Find where the given text appears and provide that cell's center as (X, Y) coordinate. 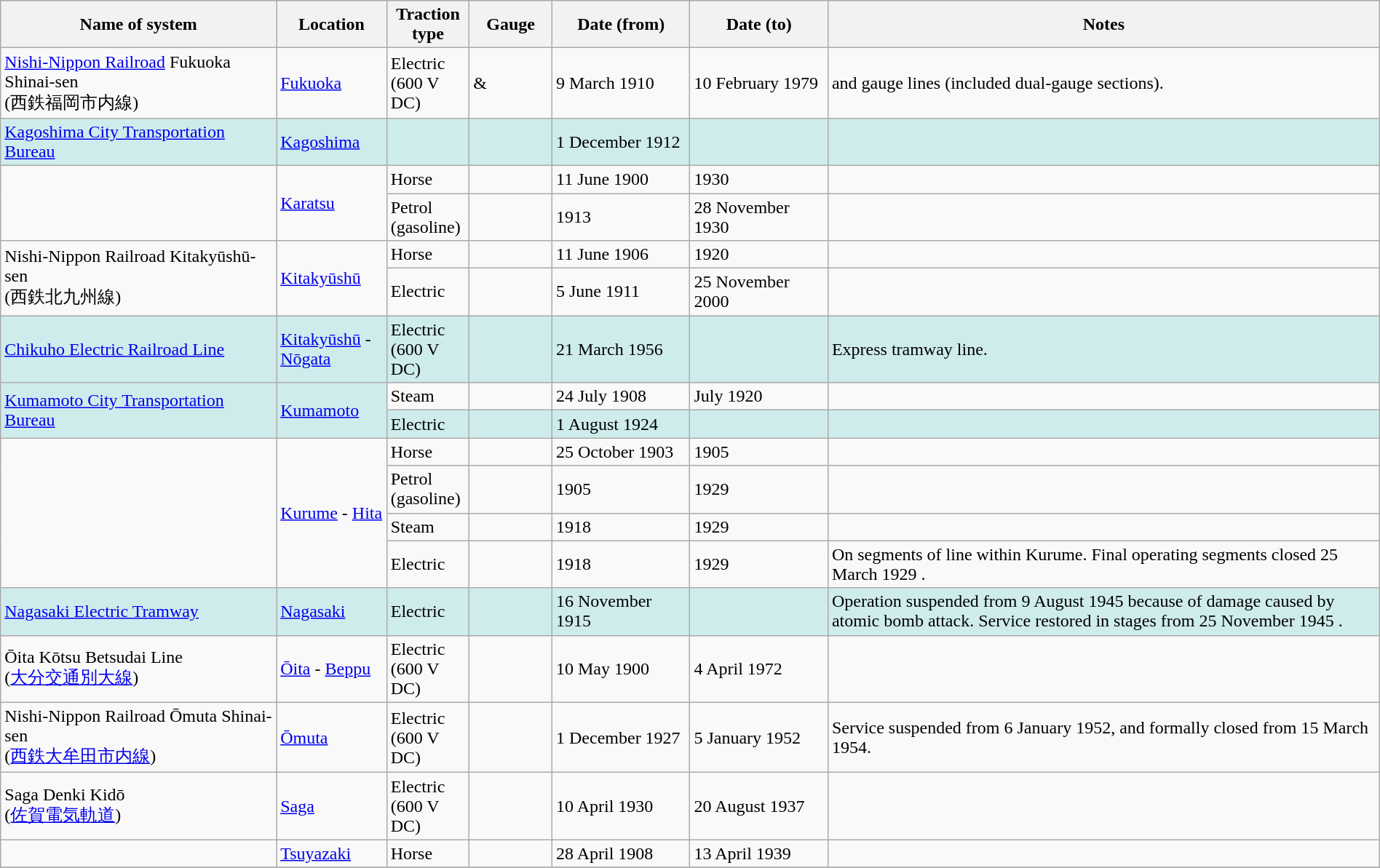
20 August 1937 (758, 806)
1 December 1912 (620, 141)
Kumamoto (332, 410)
Kitakyūshū (332, 278)
10 February 1979 (758, 83)
25 October 1903 (620, 452)
July 1920 (758, 397)
Karatsu (332, 202)
Fukuoka (332, 83)
10 April 1930 (620, 806)
28 November 1930 (758, 217)
10 May 1900 (620, 669)
1920 (758, 255)
Saga (332, 806)
and gauge lines (included dual-gauge sections). (1103, 83)
Nishi-Nippon Railroad Ōmuta Shinai-sen(西鉄大牟田市内線) (138, 738)
Gauge (511, 25)
Nagasaki Electric Tramway (138, 611)
Notes (1103, 25)
Nagasaki (332, 611)
Kumamoto City Transportation Bureau (138, 410)
Service suspended from 6 January 1952, and formally closed from 15 March 1954. (1103, 738)
Chikuho Electric Railroad Line (138, 349)
Name of system (138, 25)
1 December 1927 (620, 738)
11 June 1906 (620, 255)
Ōita Kōtsu Betsudai Line(大分交通別大線) (138, 669)
Date (from) (620, 25)
9 March 1910 (620, 83)
Operation suspended from 9 August 1945 because of damage caused by atomic bomb attack. Service restored in stages from 25 November 1945 . (1103, 611)
Ōmuta (332, 738)
25 November 2000 (758, 292)
1 August 1924 (620, 424)
11 June 1900 (620, 179)
Kagoshima (332, 141)
Ōita - Beppu (332, 669)
Date (to) (758, 25)
Nishi-Nippon Railroad Fukuoka Shinai-sen(西鉄福岡市内線) (138, 83)
21 March 1956 (620, 349)
24 July 1908 (620, 397)
Saga Denki Kidō(佐賀電気軌道) (138, 806)
Location (332, 25)
28 April 1908 (620, 853)
5 January 1952 (758, 738)
Kurume - Hita (332, 513)
Nishi-Nippon Railroad Kitakyūshū-sen(西鉄北九州線) (138, 278)
5 June 1911 (620, 292)
16 November 1915 (620, 611)
1930 (758, 179)
Tractiontype (428, 25)
On segments of line within Kurume. Final operating segments closed 25 March 1929 . (1103, 565)
Kagoshima City Transportation Bureau (138, 141)
Kitakyūshū - Nōgata (332, 349)
Express tramway line. (1103, 349)
Tsuyazaki (332, 853)
4 April 1972 (758, 669)
& (511, 83)
13 April 1939 (758, 853)
1913 (620, 217)
